Return (x, y) of the center of cell containing provided text 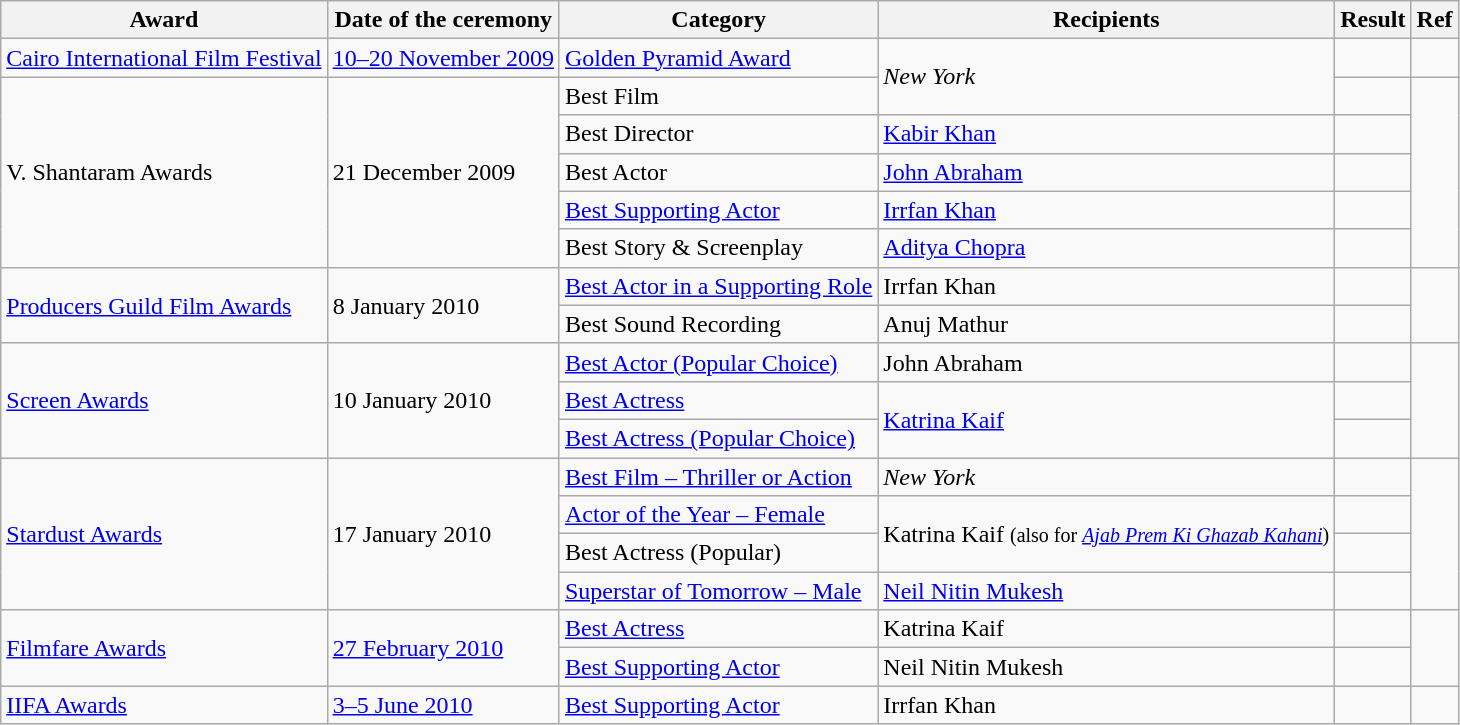
Best Film (718, 96)
Cairo International Film Festival (164, 58)
Award (164, 20)
3–5 June 2010 (443, 705)
Best Actor in a Supporting Role (718, 286)
27 February 2010 (443, 648)
17 January 2010 (443, 534)
Best Actor (Popular Choice) (718, 362)
Screen Awards (164, 400)
Category (718, 20)
Kabir Khan (1106, 134)
Best Story & Screenplay (718, 248)
10 January 2010 (443, 400)
Recipients (1106, 20)
Producers Guild Film Awards (164, 305)
Filmfare Awards (164, 648)
V. Shantaram Awards (164, 172)
10–20 November 2009 (443, 58)
IIFA Awards (164, 705)
8 January 2010 (443, 305)
Superstar of Tomorrow – Male (718, 591)
Golden Pyramid Award (718, 58)
21 December 2009 (443, 172)
Result (1373, 20)
Best Film – Thriller or Action (718, 477)
Date of the ceremony (443, 20)
Aditya Chopra (1106, 248)
Ref (1434, 20)
Best Actress (Popular) (718, 553)
Stardust Awards (164, 534)
Best Director (718, 134)
Best Actress (Popular Choice) (718, 438)
Actor of the Year – Female (718, 515)
Best Actor (718, 172)
Best Sound Recording (718, 324)
Katrina Kaif (also for Ajab Prem Ki Ghazab Kahani) (1106, 534)
Anuj Mathur (1106, 324)
